For the text-containing cell, return its midpoint in [x, y] coordinate format. 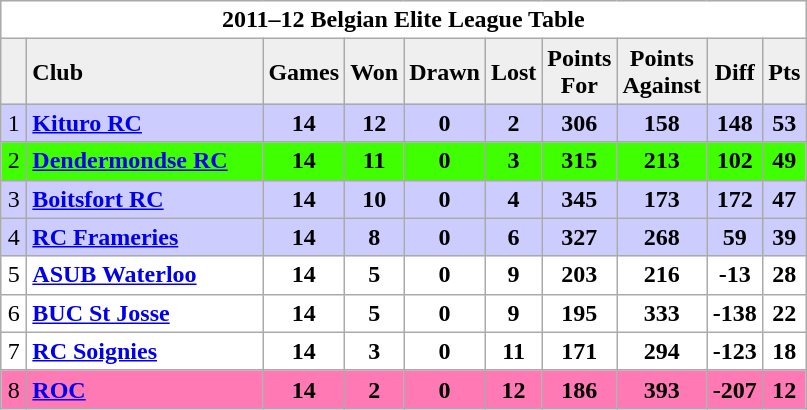
195 [580, 313]
2011–12 Belgian Elite League Table [404, 20]
Pts [784, 72]
393 [662, 389]
49 [784, 161]
ASUB Waterloo [145, 275]
53 [784, 123]
203 [580, 275]
ROC [145, 389]
10 [374, 199]
216 [662, 275]
1 [14, 123]
306 [580, 123]
Club [145, 72]
28 [784, 275]
Drawn [445, 72]
7 [14, 351]
102 [735, 161]
39 [784, 237]
Dendermondse RC [145, 161]
RC Frameries [145, 237]
59 [735, 237]
Won [374, 72]
Boitsfort RC [145, 199]
-207 [735, 389]
Diff [735, 72]
171 [580, 351]
-123 [735, 351]
315 [580, 161]
148 [735, 123]
22 [784, 313]
47 [784, 199]
Games [304, 72]
172 [735, 199]
158 [662, 123]
186 [580, 389]
213 [662, 161]
18 [784, 351]
BUC St Josse [145, 313]
Points Against [662, 72]
Kituro RC [145, 123]
173 [662, 199]
327 [580, 237]
345 [580, 199]
333 [662, 313]
Points For [580, 72]
RC Soignies [145, 351]
-138 [735, 313]
294 [662, 351]
268 [662, 237]
-13 [735, 275]
Lost [513, 72]
